Locate the cell with the specified text and output its [X, Y] center coordinate. 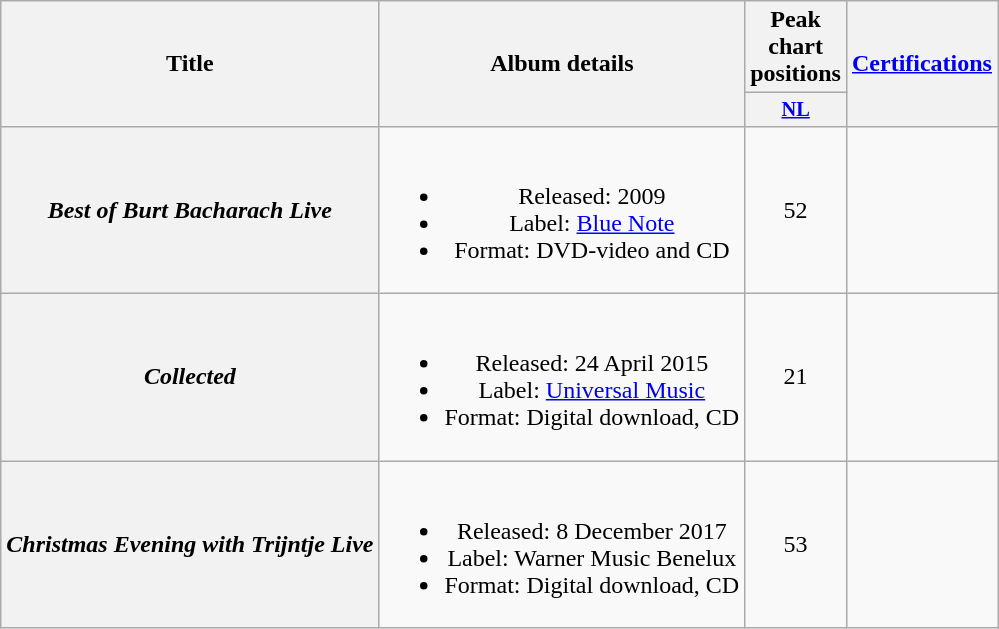
Certifications [922, 64]
Best of Burt Bacharach Live [190, 210]
Released: 2009Label: Blue NoteFormat: DVD-video and CD [562, 210]
Released: 8 December 2017Label: Warner Music BeneluxFormat: Digital download, CD [562, 544]
52 [796, 210]
Released: 24 April 2015Label: Universal MusicFormat: Digital download, CD [562, 378]
Peak chart positions [796, 47]
53 [796, 544]
Collected [190, 378]
21 [796, 378]
Christmas Evening with Trijntje Live [190, 544]
Title [190, 64]
NL [796, 110]
Album details [562, 64]
